Scan for the cell matching the given text and deliver its [X, Y] coordinate at center. 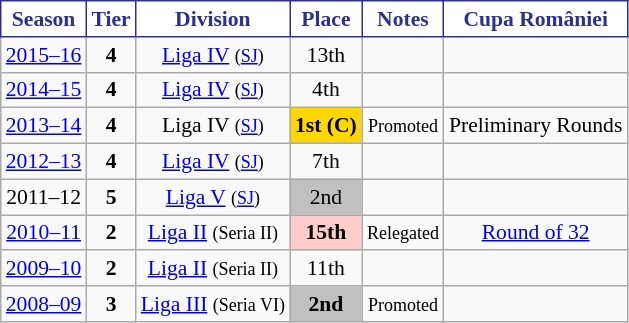
2012–13 [44, 162]
Preliminary Rounds [536, 126]
5 [110, 197]
7th [326, 162]
Liga III (Seria VI) [213, 304]
2010–11 [44, 233]
15th [326, 233]
2014–15 [44, 90]
2008–09 [44, 304]
1st (C) [326, 126]
Round of 32 [536, 233]
Notes [403, 19]
4th [326, 90]
Tier [110, 19]
2015–16 [44, 55]
2013–14 [44, 126]
Cupa României [536, 19]
13th [326, 55]
Place [326, 19]
Season [44, 19]
11th [326, 269]
3 [110, 304]
2011–12 [44, 197]
Relegated [403, 233]
2009–10 [44, 269]
Division [213, 19]
Liga V (SJ) [213, 197]
